Provide the [X, Y] coordinate of the cell's center where the given text is located.  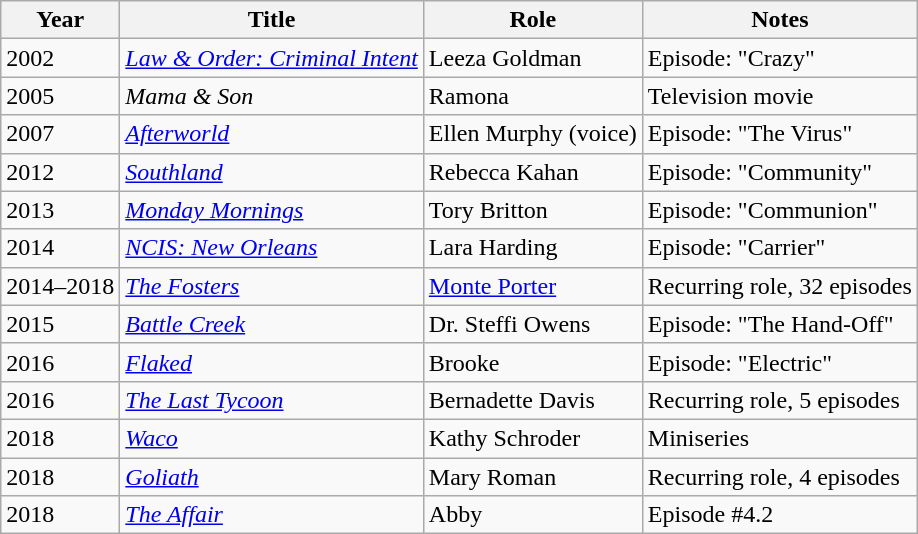
2014–2018 [60, 286]
Goliath [272, 477]
Ramona [532, 96]
Episode: "Electric" [780, 362]
2012 [60, 172]
Mary Roman [532, 477]
Monte Porter [532, 286]
Recurring role, 32 episodes [780, 286]
2013 [60, 210]
Television movie [780, 96]
Title [272, 20]
Monday Mornings [272, 210]
Recurring role, 5 episodes [780, 400]
Rebecca Kahan [532, 172]
2015 [60, 324]
Tory Britton [532, 210]
Abby [532, 515]
Mama & Son [272, 96]
Recurring role, 4 episodes [780, 477]
2014 [60, 248]
Miniseries [780, 438]
Episode: "The Virus" [780, 134]
Role [532, 20]
Brooke [532, 362]
Episode: "Communion" [780, 210]
Afterworld [272, 134]
The Fosters [272, 286]
Leeza Goldman [532, 58]
Flaked [272, 362]
Episode: "Community" [780, 172]
Dr. Steffi Owens [532, 324]
Kathy Schroder [532, 438]
Episode: "Carrier" [780, 248]
Southland [272, 172]
Episode: "The Hand-Off" [780, 324]
The Last Tycoon [272, 400]
2005 [60, 96]
Episode: "Crazy" [780, 58]
NCIS: New Orleans [272, 248]
2002 [60, 58]
Waco [272, 438]
Bernadette Davis [532, 400]
Notes [780, 20]
The Affair [272, 515]
2007 [60, 134]
Ellen Murphy (voice) [532, 134]
Battle Creek [272, 324]
Law & Order: Criminal Intent [272, 58]
Episode #4.2 [780, 515]
Year [60, 20]
Lara Harding [532, 248]
